Capture the cell that displays the provided text and extract its (x, y) central coordinate. 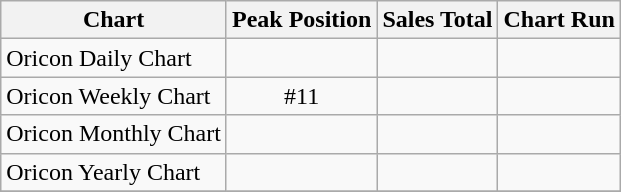
Oricon Weekly Chart (114, 96)
Oricon Daily Chart (114, 58)
Chart (114, 20)
Sales Total (438, 20)
Oricon Yearly Chart (114, 172)
Oricon Monthly Chart (114, 134)
Chart Run (559, 20)
#11 (301, 96)
Peak Position (301, 20)
